Search for the cell housing the specified text and yield its [x, y] center coordinate. 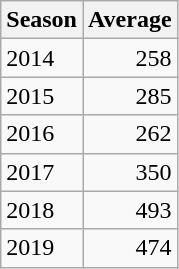
2017 [42, 172]
2016 [42, 134]
2019 [42, 248]
493 [130, 210]
2014 [42, 58]
285 [130, 96]
262 [130, 134]
474 [130, 248]
258 [130, 58]
2018 [42, 210]
2015 [42, 96]
Season [42, 20]
350 [130, 172]
Average [130, 20]
